For the text-containing cell, return its midpoint in (x, y) coordinate format. 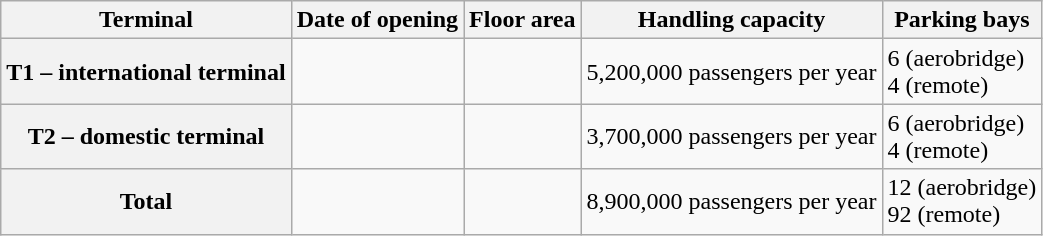
Total (146, 202)
Date of opening (377, 20)
Floor area (522, 20)
Parking bays (962, 20)
5,200,000 passengers per year (732, 72)
12 (aerobridge)92 (remote) (962, 202)
Terminal (146, 20)
T1 – international terminal (146, 72)
8,900,000 passengers per year (732, 202)
Handling capacity (732, 20)
3,700,000 passengers per year (732, 136)
T2 – domestic terminal (146, 136)
